Detect which cell encompasses the target text, then output its (x, y) center coordinate. 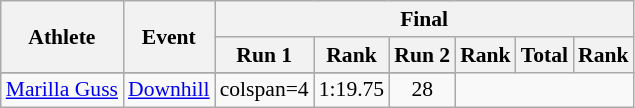
28 (422, 90)
Final (424, 19)
Marilla Guss (62, 90)
Run 1 (264, 55)
Run 2 (422, 55)
Downhill (169, 90)
Event (169, 36)
1:19.75 (352, 90)
Athlete (62, 36)
colspan=4 (264, 90)
Total (544, 55)
